Identify which cell holds the provided text, then report its (x, y) central coordinate. 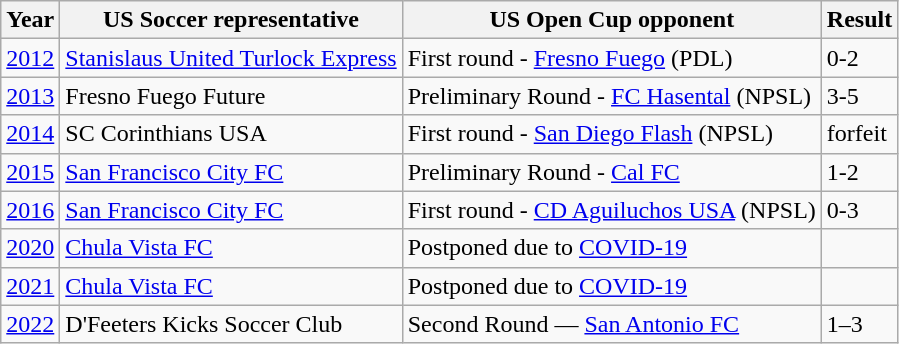
US Open Cup opponent (612, 20)
Preliminary Round - Cal FC (612, 172)
Preliminary Round - FC Hasental (NPSL) (612, 96)
2015 (30, 172)
Fresno Fuego Future (231, 96)
First round - Fresno Fuego (PDL) (612, 58)
US Soccer representative (231, 20)
2013 (30, 96)
forfeit (859, 134)
1-2 (859, 172)
0-2 (859, 58)
1–3 (859, 324)
2014 (30, 134)
D'Feeters Kicks Soccer Club (231, 324)
Year (30, 20)
2021 (30, 286)
2020 (30, 248)
2022 (30, 324)
SC Corinthians USA (231, 134)
3-5 (859, 96)
0-3 (859, 210)
First round - San Diego Flash (NPSL) (612, 134)
2016 (30, 210)
First round - CD Aguiluchos USA (NPSL) (612, 210)
2012 (30, 58)
Result (859, 20)
Stanislaus United Turlock Express (231, 58)
Second Round — San Antonio FC (612, 324)
